From the cell containing the given text, extract its center point as [x, y] coordinate. 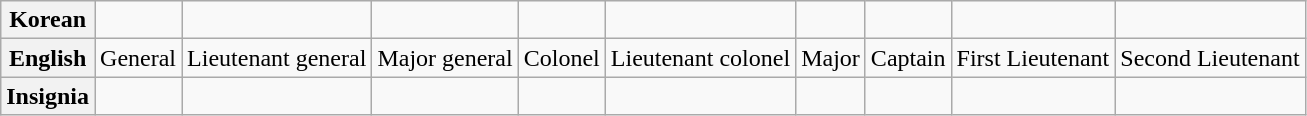
English [48, 58]
Colonel [562, 58]
Major [831, 58]
Lieutenant colonel [700, 58]
Insignia [48, 96]
First Lieutenant [1033, 58]
Major general [445, 58]
Lieutenant general [277, 58]
Korean [48, 20]
General [138, 58]
Captain [908, 58]
Second Lieutenant [1210, 58]
